Return the [x, y] coordinate for the center point of the cell that contains the specified text.  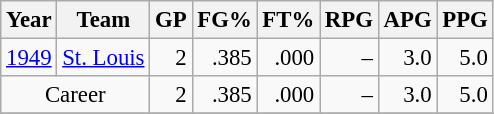
St. Louis [104, 58]
RPG [350, 20]
FG% [224, 20]
FT% [288, 20]
1949 [29, 58]
PPG [465, 20]
Career [76, 95]
Team [104, 20]
Year [29, 20]
GP [171, 20]
APG [408, 20]
